Output the (X, Y) coordinate of the center of the cell containing the given text.  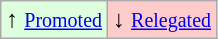
↓ Relegated (162, 20)
↑ Promoted (54, 20)
